Return [x, y] of the center of cell containing provided text 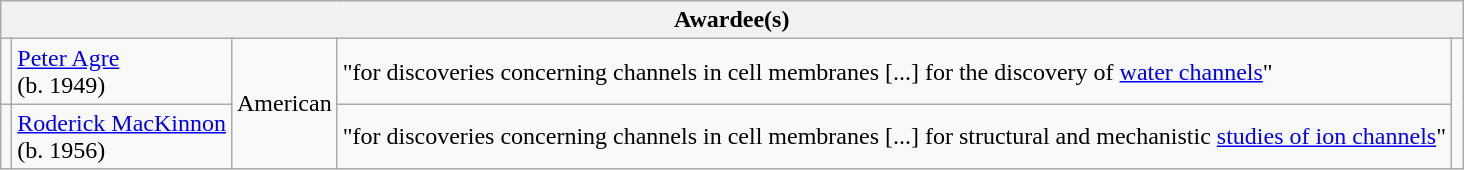
Roderick MacKinnon(b. 1956) [122, 136]
Peter Agre(b. 1949) [122, 72]
American [284, 104]
"for discoveries concerning channels in cell membranes [...] for structural and mechanistic studies of ion channels" [894, 136]
"for discoveries concerning channels in cell membranes [...] for the discovery of water channels" [894, 72]
Awardee(s) [732, 20]
